Return the (x, y) coordinate for the center point of the cell that contains the specified text.  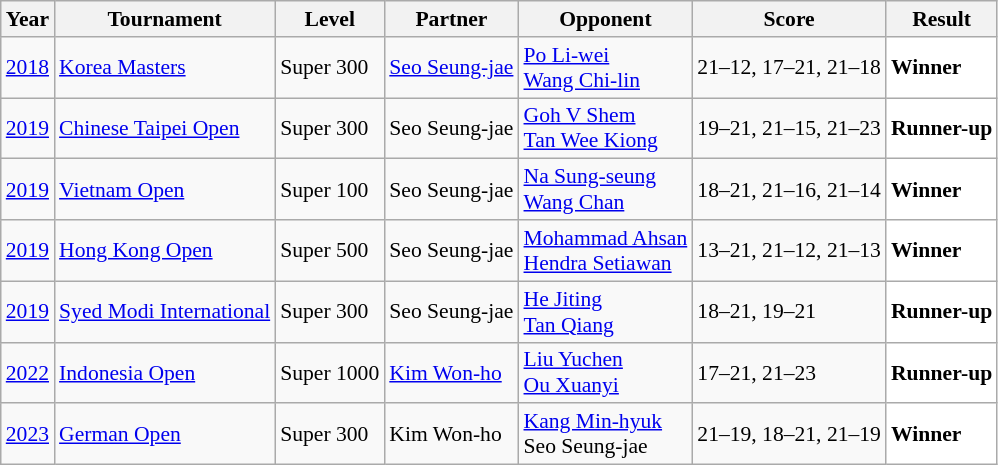
21–12, 17–21, 21–18 (789, 68)
Po Li-wei Wang Chi-lin (605, 68)
Mohammad Ahsan Hendra Setiawan (605, 250)
Liu Yuchen Ou Xuanyi (605, 372)
Result (942, 19)
2023 (28, 434)
17–21, 21–23 (789, 372)
Na Sung-seung Wang Chan (605, 190)
Tournament (164, 19)
Super 100 (330, 190)
21–19, 18–21, 21–19 (789, 434)
Score (789, 19)
Year (28, 19)
18–21, 19–21 (789, 312)
2022 (28, 372)
Vietnam Open (164, 190)
Indonesia Open (164, 372)
He Jiting Tan Qiang (605, 312)
German Open (164, 434)
Syed Modi International (164, 312)
Partner (451, 19)
13–21, 21–12, 21–13 (789, 250)
Opponent (605, 19)
Super 500 (330, 250)
2018 (28, 68)
Chinese Taipei Open (164, 128)
Hong Kong Open (164, 250)
19–21, 21–15, 21–23 (789, 128)
Goh V Shem Tan Wee Kiong (605, 128)
Kang Min-hyuk Seo Seung-jae (605, 434)
Super 1000 (330, 372)
18–21, 21–16, 21–14 (789, 190)
Korea Masters (164, 68)
Level (330, 19)
